Provide the [X, Y] coordinate of the cell's center where the given text is located.  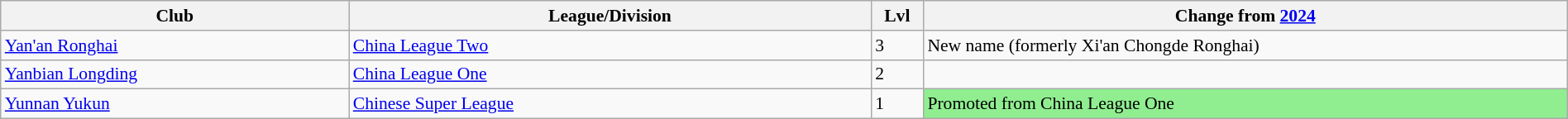
Chinese Super League [610, 104]
Yanbian Longding [175, 74]
League/Division [610, 16]
Yan'an Ronghai [175, 45]
Change from 2024 [1245, 16]
1 [896, 104]
New name (formerly Xi'an Chongde Ronghai) [1245, 45]
2 [896, 74]
Club [175, 16]
China League Two [610, 45]
Yunnan Yukun [175, 104]
3 [896, 45]
China League One [610, 74]
Lvl [896, 16]
Promoted from China League One [1245, 104]
